Identify which cell holds the provided text, then report its [X, Y] central coordinate. 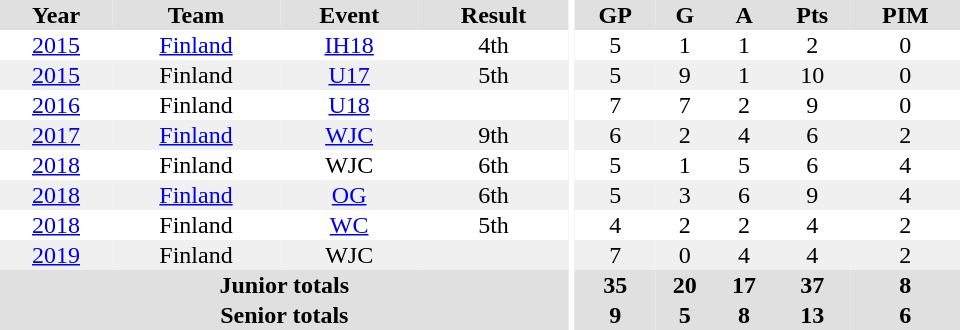
Team [196, 15]
Event [349, 15]
G [684, 15]
20 [684, 285]
37 [812, 285]
IH18 [349, 45]
2017 [56, 135]
35 [615, 285]
Junior totals [284, 285]
2016 [56, 105]
3 [684, 195]
OG [349, 195]
Year [56, 15]
2019 [56, 255]
Senior totals [284, 315]
U17 [349, 75]
4th [493, 45]
13 [812, 315]
Result [493, 15]
Pts [812, 15]
GP [615, 15]
U18 [349, 105]
9th [493, 135]
A [744, 15]
WC [349, 225]
PIM [906, 15]
17 [744, 285]
10 [812, 75]
